Search for the cell housing the specified text and yield its [X, Y] center coordinate. 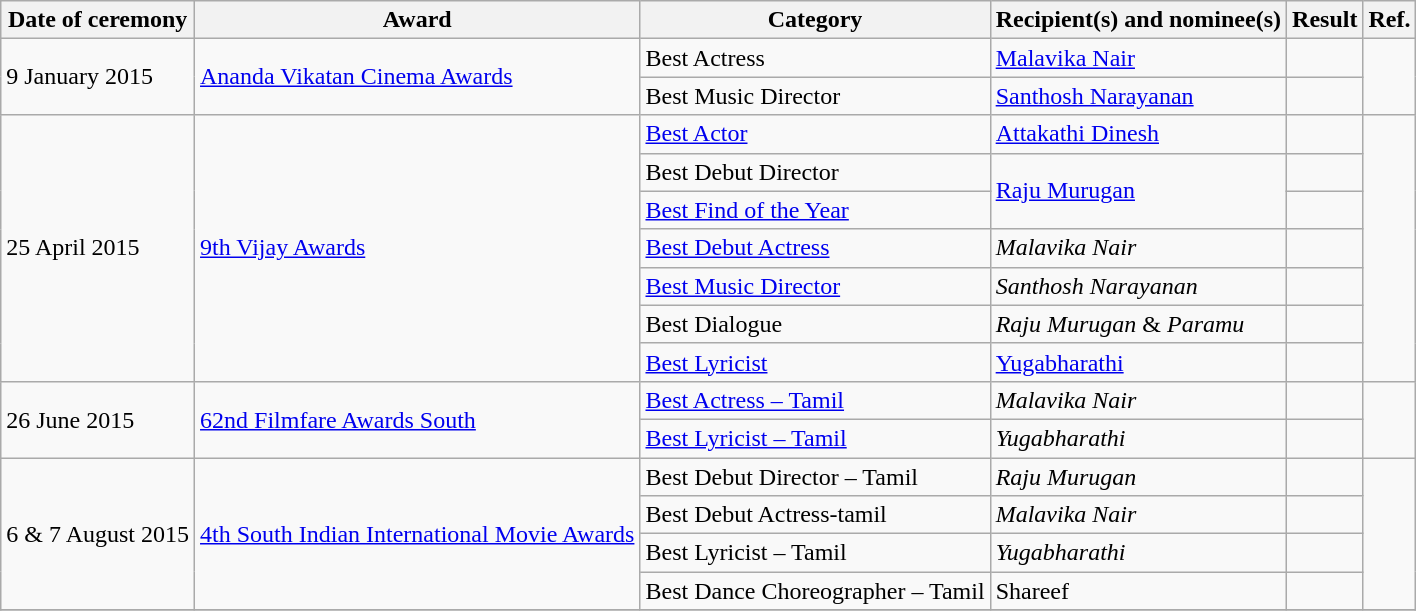
9th Vijay Awards [418, 248]
Best Dialogue [815, 324]
Best Debut Director [815, 172]
Recipient(s) and nominee(s) [1138, 20]
Best Actor [815, 134]
Award [418, 20]
Best Dance Choreographer – Tamil [815, 591]
26 June 2015 [98, 419]
Result [1325, 20]
25 April 2015 [98, 248]
Attakathi Dinesh [1138, 134]
Shareef [1138, 591]
Best Find of the Year [815, 210]
Raju Murugan & Paramu [1138, 324]
Ref. [1390, 20]
6 & 7 August 2015 [98, 534]
Ananda Vikatan Cinema Awards [418, 77]
Best Debut Director – Tamil [815, 477]
Best Actress [815, 58]
Best Lyricist [815, 362]
Date of ceremony [98, 20]
4th South Indian International Movie Awards [418, 534]
Category [815, 20]
Best Actress – Tamil [815, 400]
9 January 2015 [98, 77]
Best Debut Actress-tamil [815, 515]
62nd Filmfare Awards South [418, 419]
Best Debut Actress [815, 248]
